Pinpoint the cell where the given text exists, returning its (x, y) midpoint coordinate. 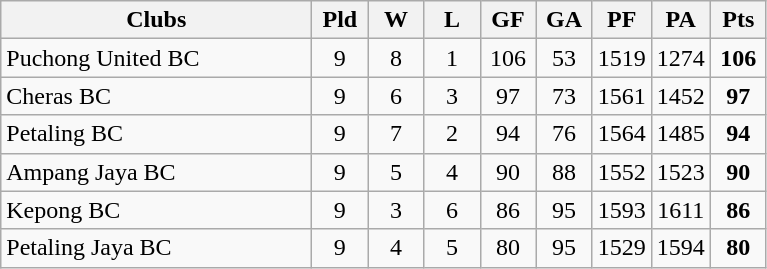
Kepong BC (156, 210)
1593 (622, 210)
1611 (680, 210)
Petaling Jaya BC (156, 248)
1452 (680, 96)
GF (508, 20)
1 (452, 58)
1552 (622, 172)
Puchong United BC (156, 58)
PF (622, 20)
1529 (622, 248)
Cheras BC (156, 96)
2 (452, 134)
1274 (680, 58)
Pld (340, 20)
88 (564, 172)
Ampang Jaya BC (156, 172)
1485 (680, 134)
1523 (680, 172)
L (452, 20)
Petaling BC (156, 134)
53 (564, 58)
7 (396, 134)
W (396, 20)
1564 (622, 134)
Clubs (156, 20)
8 (396, 58)
PA (680, 20)
73 (564, 96)
76 (564, 134)
1561 (622, 96)
1519 (622, 58)
Pts (738, 20)
1594 (680, 248)
GA (564, 20)
